Search for the cell housing the specified text and yield its (x, y) center coordinate. 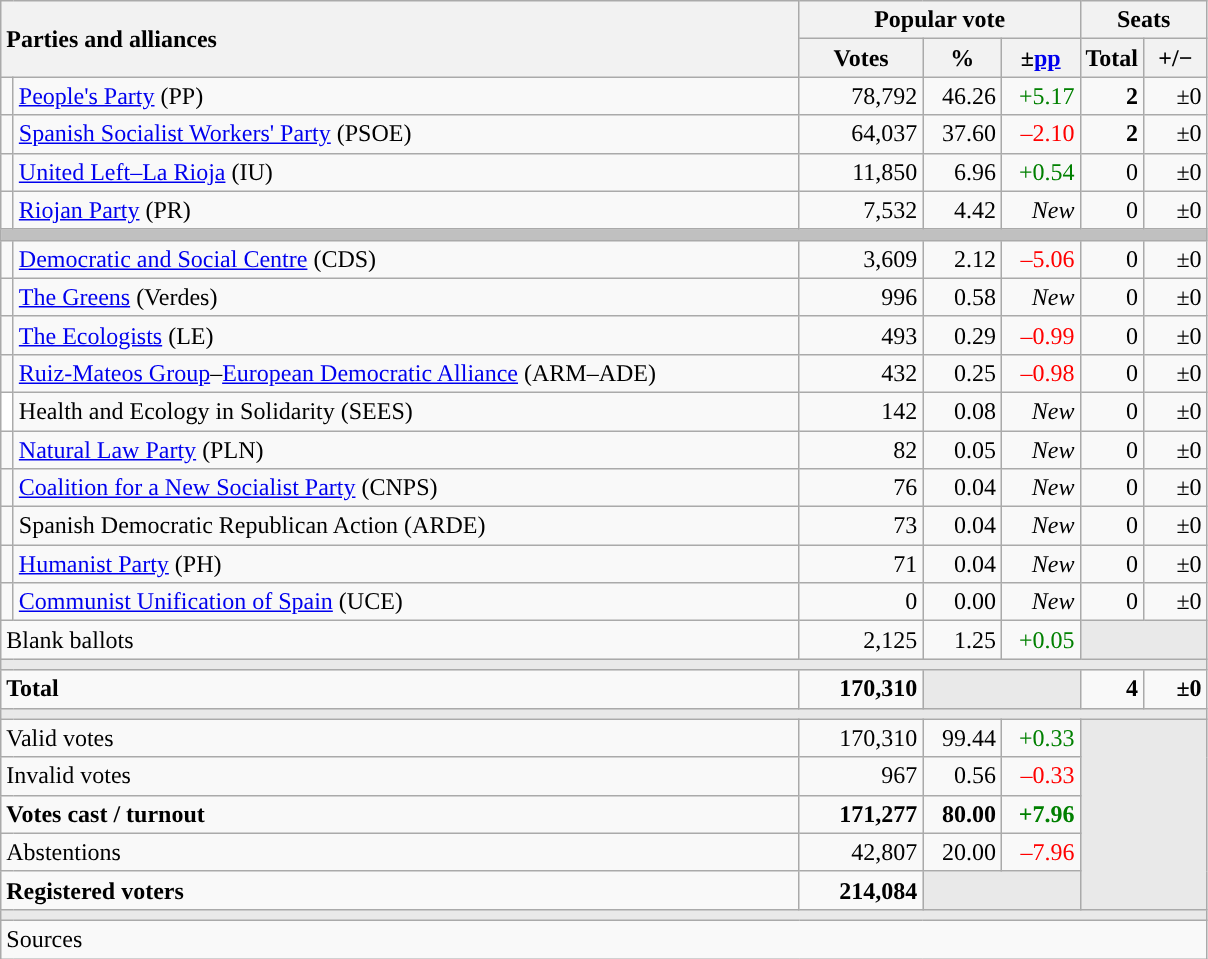
0.05 (962, 449)
Invalid votes (400, 776)
Democratic and Social Centre (CDS) (406, 259)
+0.54 (1040, 172)
Votes (861, 58)
967 (861, 776)
The Greens (Verdes) (406, 297)
0.29 (962, 335)
996 (861, 297)
42,807 (861, 852)
The Ecologists (LE) (406, 335)
82 (861, 449)
80.00 (962, 814)
±pp (1040, 58)
+/− (1176, 58)
Humanist Party (PH) (406, 564)
0.25 (962, 373)
73 (861, 526)
–0.98 (1040, 373)
–2.10 (1040, 134)
Valid votes (400, 738)
–7.96 (1040, 852)
0.08 (962, 411)
37.60 (962, 134)
Natural Law Party (PLN) (406, 449)
0.56 (962, 776)
–5.06 (1040, 259)
1.25 (962, 640)
0.00 (962, 602)
Sources (604, 939)
Spanish Democratic Republican Action (ARDE) (406, 526)
Seats (1144, 20)
Registered voters (400, 890)
Coalition for a New Socialist Party (CNPS) (406, 488)
Parties and alliances (400, 39)
46.26 (962, 96)
% (962, 58)
2,125 (861, 640)
Ruiz-Mateos Group–European Democratic Alliance (ARM–ADE) (406, 373)
11,850 (861, 172)
Communist Unification of Spain (UCE) (406, 602)
4.42 (962, 210)
76 (861, 488)
Popular vote (940, 20)
171,277 (861, 814)
20.00 (962, 852)
2.12 (962, 259)
493 (861, 335)
+0.05 (1040, 640)
+0.33 (1040, 738)
4 (1112, 689)
Votes cast / turnout (400, 814)
71 (861, 564)
People's Party (PP) (406, 96)
–0.33 (1040, 776)
3,609 (861, 259)
United Left–La Rioja (IU) (406, 172)
64,037 (861, 134)
6.96 (962, 172)
+7.96 (1040, 814)
142 (861, 411)
Spanish Socialist Workers' Party (PSOE) (406, 134)
0.58 (962, 297)
432 (861, 373)
99.44 (962, 738)
Health and Ecology in Solidarity (SEES) (406, 411)
Riojan Party (PR) (406, 210)
78,792 (861, 96)
Blank ballots (400, 640)
+5.17 (1040, 96)
7,532 (861, 210)
214,084 (861, 890)
–0.99 (1040, 335)
Abstentions (400, 852)
